Search for the cell housing the specified text and yield its [X, Y] center coordinate. 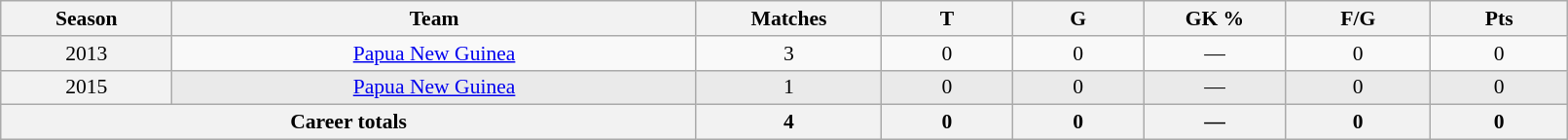
Matches [788, 18]
2015 [87, 87]
1 [788, 87]
T [948, 18]
Season [87, 18]
Career totals [348, 122]
Pts [1499, 18]
GK % [1215, 18]
2013 [87, 53]
4 [788, 122]
Team [434, 18]
3 [788, 53]
F/G [1358, 18]
G [1078, 18]
